Extract the [x, y] coordinate from the center of the cell holding the provided text.  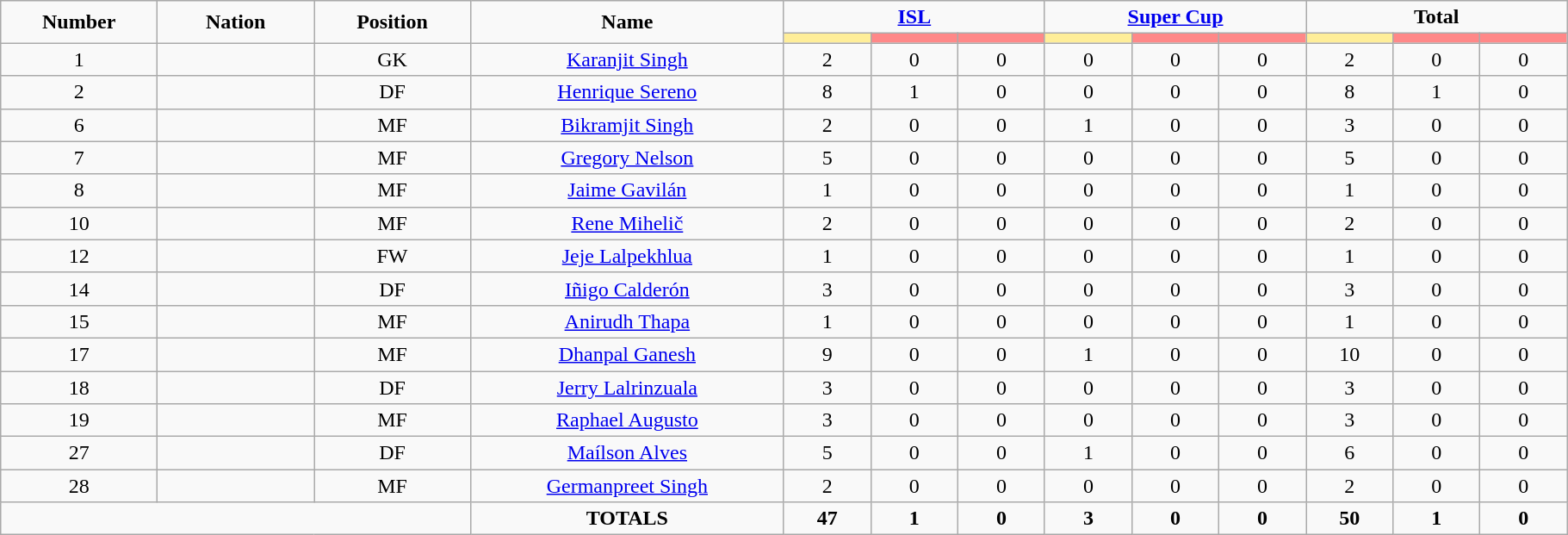
9 [827, 354]
Raphael Augusto [627, 420]
Position [393, 22]
27 [79, 453]
15 [79, 321]
Super Cup [1174, 17]
Germanpreet Singh [627, 486]
ISL [914, 17]
Maílson Alves [627, 453]
TOTALS [627, 519]
19 [79, 420]
Rene Mihelič [627, 223]
Nation [236, 22]
Karanjit Singh [627, 59]
FW [393, 256]
Anirudh Thapa [627, 321]
14 [79, 289]
Iñigo Calderón [627, 289]
Dhanpal Ganesh [627, 354]
Number [79, 22]
17 [79, 354]
Jaime Gavilán [627, 190]
Henrique Sereno [627, 92]
Gregory Nelson [627, 158]
Jerry Lalrinzuala [627, 387]
Jeje Lalpekhlua [627, 256]
Bikramjit Singh [627, 125]
50 [1350, 519]
GK [393, 59]
7 [79, 158]
18 [79, 387]
47 [827, 519]
28 [79, 486]
Total [1436, 17]
Name [627, 22]
12 [79, 256]
